Search for the cell housing the specified text and yield its [X, Y] center coordinate. 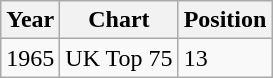
UK Top 75 [119, 58]
13 [225, 58]
Position [225, 20]
Year [30, 20]
Chart [119, 20]
1965 [30, 58]
